Locate the cell with the specified text and output its (X, Y) center coordinate. 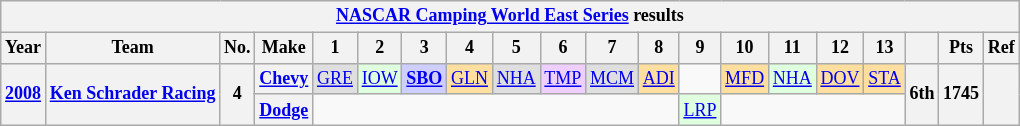
12 (840, 48)
MCM (612, 78)
GRE (336, 78)
8 (658, 48)
7 (612, 48)
Dodge (284, 110)
TMP (563, 78)
9 (700, 48)
DOV (840, 78)
IOW (380, 78)
NASCAR Camping World East Series results (510, 16)
No. (238, 48)
ADI (658, 78)
STA (884, 78)
LRP (700, 110)
2008 (24, 94)
SBO (424, 78)
Pts (962, 48)
Year (24, 48)
Chevy (284, 78)
MFD (745, 78)
Team (132, 48)
6th (922, 94)
6 (563, 48)
Ref (1001, 48)
GLN (470, 78)
1 (336, 48)
11 (792, 48)
13 (884, 48)
10 (745, 48)
1745 (962, 94)
5 (516, 48)
Ken Schrader Racing (132, 94)
3 (424, 48)
2 (380, 48)
Make (284, 48)
